From the cell containing the given text, extract its center point as (X, Y) coordinate. 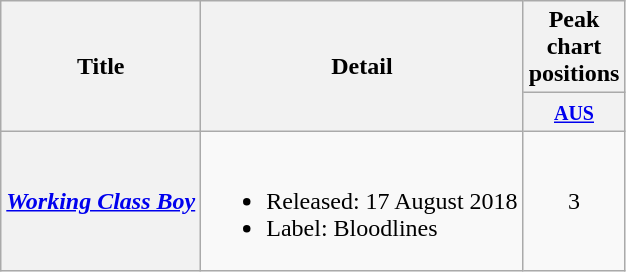
Working Class Boy (101, 201)
Released: 17 August 2018Label: Bloodlines (362, 201)
Detail (362, 66)
3 (574, 201)
Title (101, 66)
Peak chart positions (574, 47)
AUS (574, 112)
